Scan for the cell matching the given text and deliver its (X, Y) coordinate at center. 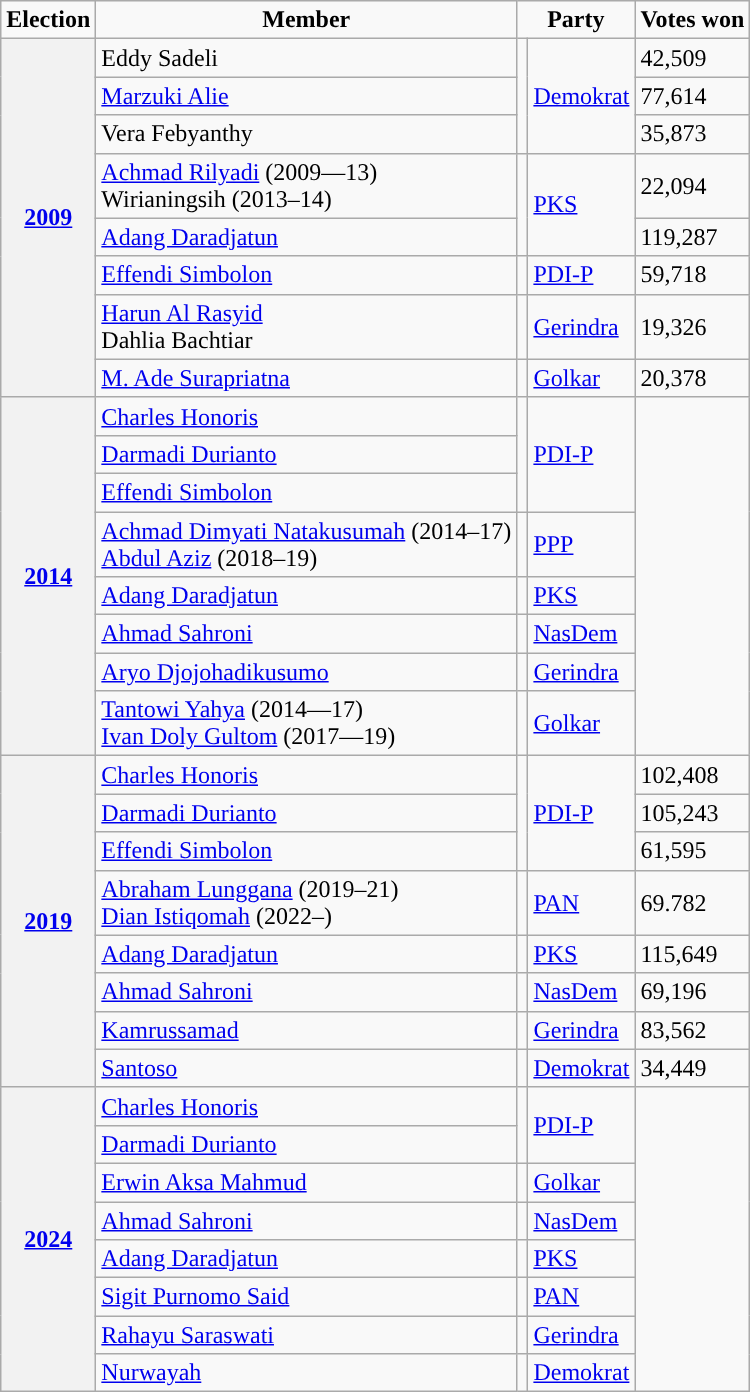
22,094 (692, 186)
69,196 (692, 992)
Vera Febyanthy (306, 134)
2019 (48, 922)
2024 (48, 1239)
Tantowi Yahya (2014—17) Ivan Doly Gultom (2017—19) (306, 724)
Sigit Purnomo Said (306, 1297)
Santoso (306, 1068)
Eddy Sadeli (306, 58)
34,449 (692, 1068)
Kamrussamad (306, 1030)
M. Ade Surapriatna (306, 378)
20,378 (692, 378)
35,873 (692, 134)
Votes won (692, 20)
77,614 (692, 96)
Marzuki Alie (306, 96)
Erwin Aksa Mahmud (306, 1182)
Party (576, 20)
2009 (48, 218)
19,326 (692, 326)
Member (306, 20)
Achmad Dimyati Natakusumah (2014–17) Abdul Aziz (2018–19) (306, 544)
42,509 (692, 58)
83,562 (692, 1030)
105,243 (692, 813)
Election (48, 20)
2014 (48, 576)
119,287 (692, 237)
Harun Al Rasyid Dahlia Bachtiar (306, 326)
Rahayu Saraswati (306, 1335)
59,718 (692, 275)
69.782 (692, 902)
PPP (582, 544)
Abraham Lunggana (2019–21) Dian Istiqomah (2022–) (306, 902)
Aryo Djojohadikusumo (306, 672)
Achmad Rilyadi (2009—13) Wirianingsih (2013–14) (306, 186)
Nurwayah (306, 1373)
61,595 (692, 851)
115,649 (692, 954)
102,408 (692, 775)
